Capture the cell that displays the provided text and extract its (X, Y) central coordinate. 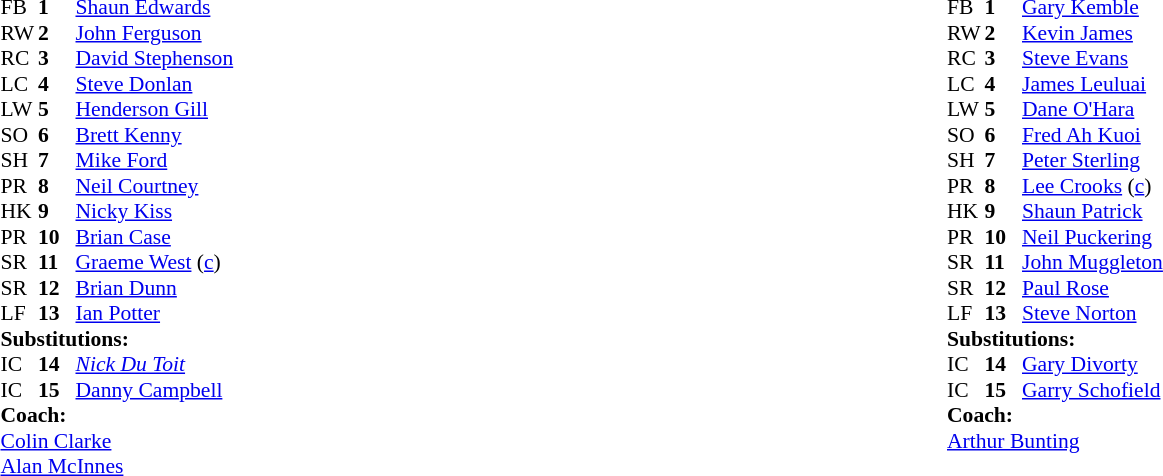
Fred Ah Kuoi (1092, 135)
Paul Rose (1092, 288)
Arthur Bunting (1055, 441)
Neil Courtney (155, 186)
Gary Divorty (1092, 365)
Kevin James (1092, 33)
Brian Case (155, 237)
Brett Kenny (155, 135)
Brian Dunn (155, 288)
Shaun Patrick (1092, 211)
Dane O'Hara (1092, 109)
David Stephenson (155, 59)
Neil Puckering (1092, 237)
Ian Potter (155, 313)
Steve Donlan (155, 84)
Nick Du Toit (155, 365)
Lee Crooks (c) (1092, 186)
Henderson Gill (155, 109)
Steve Norton (1092, 313)
Steve Evans (1092, 59)
Peter Sterling (1092, 161)
Nicky Kiss (155, 211)
John Ferguson (155, 33)
Garry Schofield (1092, 390)
Graeme West (c) (155, 263)
John Muggleton (1092, 263)
Mike Ford (155, 161)
James Leuluai (1092, 84)
Danny Campbell (155, 390)
